For the text-containing cell, return its midpoint in (X, Y) coordinate format. 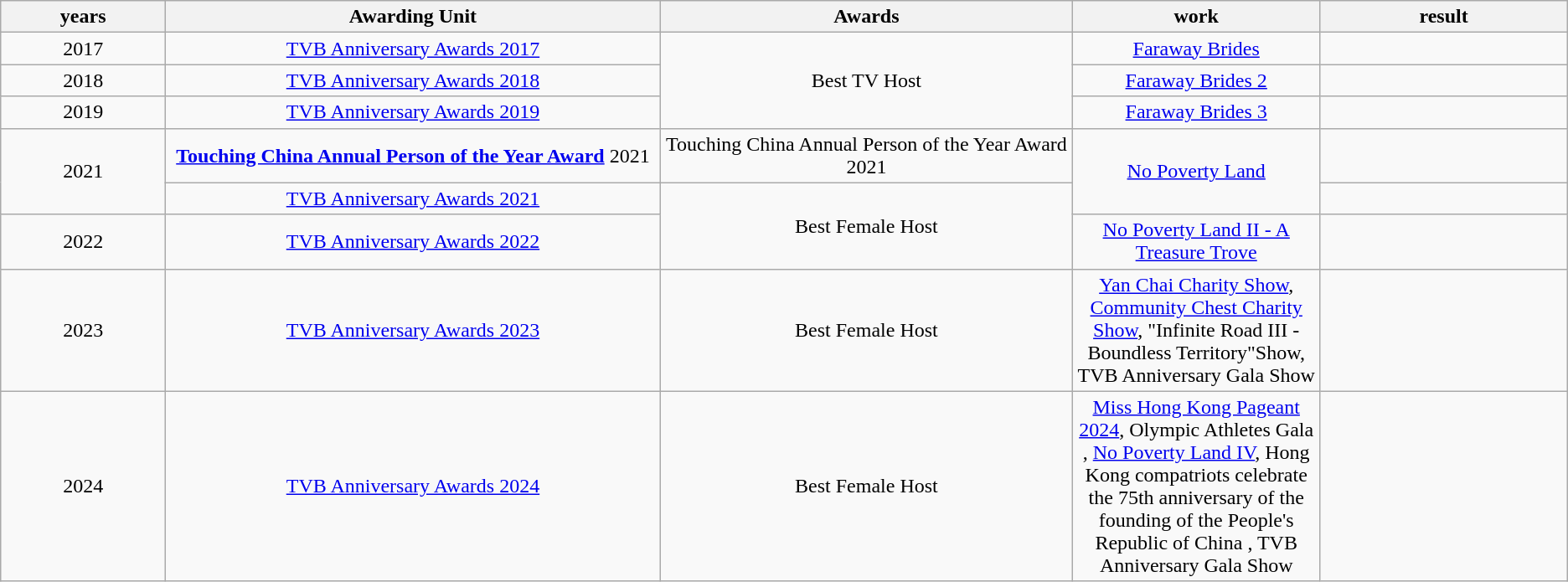
TVB Anniversary Awards 2019 (414, 112)
Faraway Brides 3 (1196, 112)
2019 (84, 112)
Yan Chai Charity Show,Community Chest Charity Show, "Infinite Road III - Boundless Territory"Show, TVB Anniversary Gala Show (1196, 330)
result (1444, 17)
No Poverty Land (1196, 171)
Faraway Brides (1196, 49)
TVB Anniversary Awards 2022 (414, 241)
TVB Anniversary Awards 2021 (414, 198)
2018 (84, 80)
No Poverty Land II - A Treasure Trove (1196, 241)
TVB Anniversary Awards 2023 (414, 330)
2022 (84, 241)
TVB Anniversary Awards 2017 (414, 49)
work (1196, 17)
Awards (866, 17)
2017 (84, 49)
Faraway Brides 2 (1196, 80)
2023 (84, 330)
years (84, 17)
2021 (84, 171)
Best TV Host (866, 80)
TVB Anniversary Awards 2018 (414, 80)
TVB Anniversary Awards 2024 (414, 486)
2024 (84, 486)
Awarding Unit (414, 17)
